Locate the cell with the specified text and output its (X, Y) center coordinate. 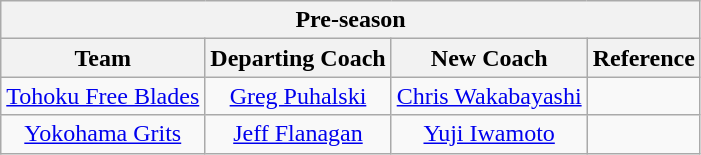
Yuji Iwamoto (489, 134)
Yokohama Grits (103, 134)
Jeff Flanagan (298, 134)
Team (103, 58)
New Coach (489, 58)
Chris Wakabayashi (489, 96)
Pre-season (351, 20)
Reference (644, 58)
Greg Puhalski (298, 96)
Departing Coach (298, 58)
Tohoku Free Blades (103, 96)
